Scan for the cell matching the given text and deliver its [x, y] coordinate at center. 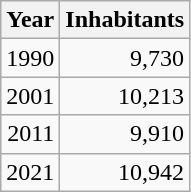
2001 [30, 96]
9,910 [125, 134]
2011 [30, 134]
9,730 [125, 58]
10,213 [125, 96]
Inhabitants [125, 20]
10,942 [125, 172]
1990 [30, 58]
2021 [30, 172]
Year [30, 20]
